Capture the cell that displays the provided text and extract its (x, y) central coordinate. 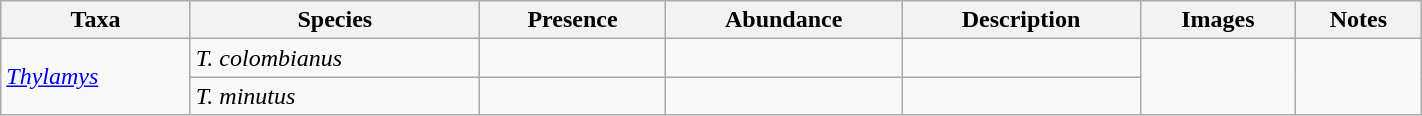
Thylamys (96, 77)
Species (334, 20)
Notes (1358, 20)
Description (1022, 20)
Images (1218, 20)
Abundance (784, 20)
T. minutus (334, 96)
Presence (572, 20)
Taxa (96, 20)
T. colombianus (334, 58)
